Determine the [X, Y] coordinate at the center of the cell enclosing the given text.  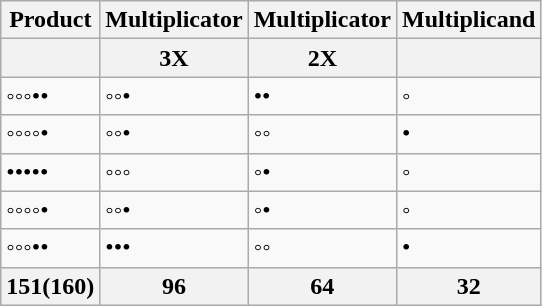
••••• [50, 172]
2X [322, 58]
Multiplicand [469, 20]
••• [174, 248]
32 [469, 286]
151(160) [50, 286]
•• [322, 96]
64 [322, 286]
3X [174, 58]
96 [174, 286]
◦◦◦ [174, 172]
Product [50, 20]
